Extract the (X, Y) coordinate from the center of the cell holding the provided text.  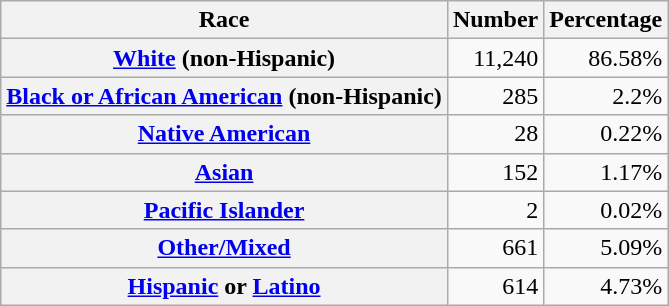
Number (495, 20)
28 (495, 134)
Native American (224, 134)
0.22% (606, 134)
Other/Mixed (224, 248)
Percentage (606, 20)
Black or African American (non-Hispanic) (224, 96)
Race (224, 20)
0.02% (606, 210)
Pacific Islander (224, 210)
Hispanic or Latino (224, 286)
614 (495, 286)
4.73% (606, 286)
661 (495, 248)
White (non-Hispanic) (224, 58)
86.58% (606, 58)
11,240 (495, 58)
2.2% (606, 96)
5.09% (606, 248)
1.17% (606, 172)
152 (495, 172)
285 (495, 96)
Asian (224, 172)
2 (495, 210)
